Return the [x, y] coordinate for the center point of the cell that contains the specified text.  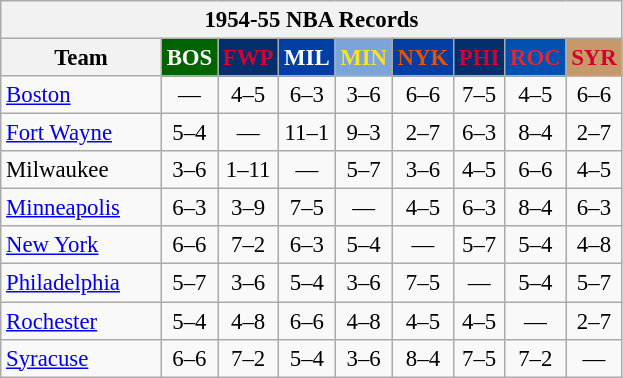
SYR [594, 58]
Fort Wayne [82, 133]
ROC [536, 58]
9–3 [364, 133]
1954-55 NBA Records [312, 20]
BOS [189, 58]
Minneapolis [82, 208]
MIL [307, 58]
11–1 [307, 133]
PHI [480, 58]
3–9 [248, 208]
MIN [364, 58]
Team [82, 58]
FWP [248, 58]
NYK [422, 58]
New York [82, 245]
Milwaukee [82, 170]
Boston [82, 95]
Philadelphia [82, 283]
Syracuse [82, 358]
1–11 [248, 170]
Rochester [82, 321]
